From the cell containing the given text, extract its center point as [x, y] coordinate. 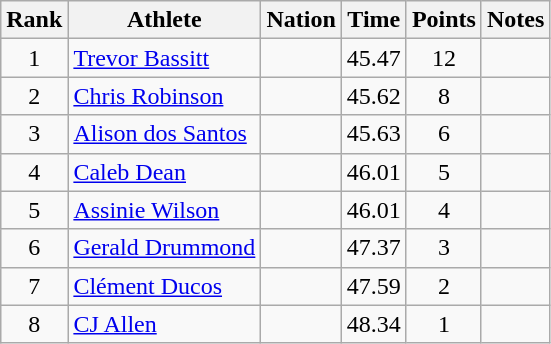
Alison dos Santos [164, 134]
Time [374, 20]
Gerald Drummond [164, 248]
Athlete [164, 20]
47.59 [374, 286]
Nation [301, 20]
45.47 [374, 58]
7 [34, 286]
Notes [515, 20]
Chris Robinson [164, 96]
Points [444, 20]
45.63 [374, 134]
Assinie Wilson [164, 210]
12 [444, 58]
Caleb Dean [164, 172]
47.37 [374, 248]
Rank [34, 20]
CJ Allen [164, 324]
Clément Ducos [164, 286]
45.62 [374, 96]
48.34 [374, 324]
Trevor Bassitt [164, 58]
